Output the [X, Y] coordinate of the center of the cell containing the given text.  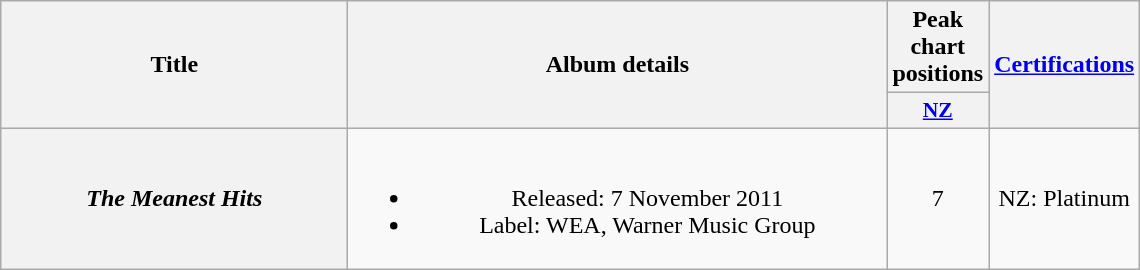
Released: 7 November 2011Label: WEA, Warner Music Group [618, 198]
Album details [618, 65]
Peak chart positions [938, 47]
The Meanest Hits [174, 198]
NZ [938, 111]
Title [174, 65]
7 [938, 198]
Certifications [1064, 65]
NZ: Platinum [1064, 198]
